Find where the given text appears and provide that cell's center as [x, y] coordinate. 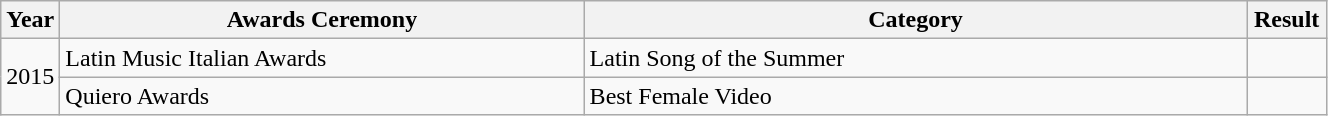
Latin Music Italian Awards [322, 58]
Result [1287, 20]
Quiero Awards [322, 96]
Best Female Video [916, 96]
Awards Ceremony [322, 20]
Year [30, 20]
Category [916, 20]
2015 [30, 77]
Latin Song of the Summer [916, 58]
